Determine the [x, y] coordinate at the center of the cell enclosing the given text.  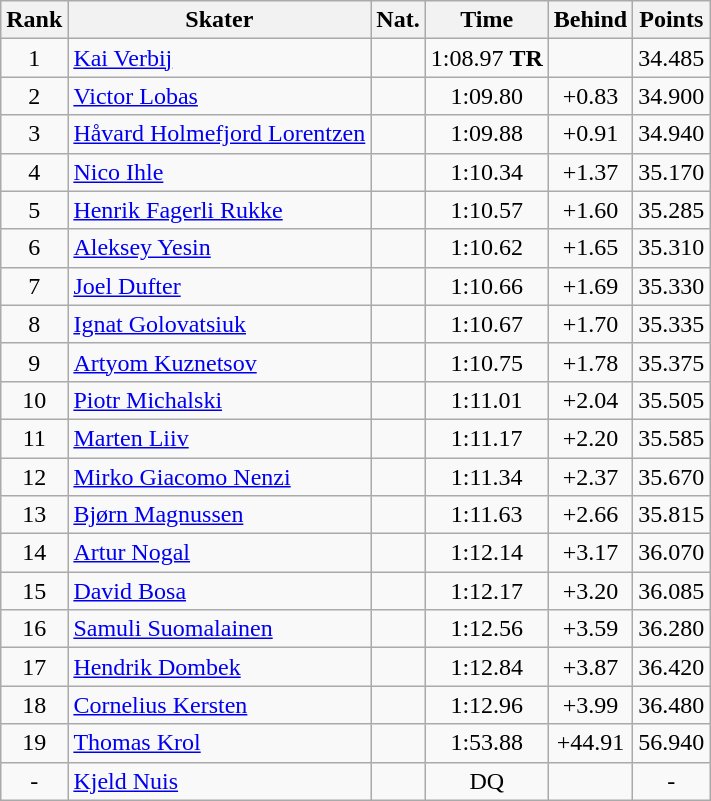
+1.60 [590, 210]
35.335 [672, 324]
35.310 [672, 248]
2 [34, 96]
Rank [34, 20]
19 [34, 743]
DQ [486, 781]
1:11.34 [486, 477]
34.485 [672, 58]
1:12.17 [486, 591]
Hendrik Dombek [220, 667]
35.330 [672, 286]
11 [34, 438]
6 [34, 248]
1:11.63 [486, 515]
1:12.96 [486, 705]
3 [34, 134]
36.070 [672, 553]
Nico Ihle [220, 172]
+3.59 [590, 629]
17 [34, 667]
+2.04 [590, 400]
1:10.62 [486, 248]
Points [672, 20]
+3.87 [590, 667]
1:12.56 [486, 629]
35.505 [672, 400]
+1.70 [590, 324]
+1.65 [590, 248]
15 [34, 591]
Henrik Fagerli Rukke [220, 210]
+2.66 [590, 515]
+1.69 [590, 286]
Cornelius Kersten [220, 705]
18 [34, 705]
1:10.75 [486, 362]
David Bosa [220, 591]
Victor Lobas [220, 96]
36.085 [672, 591]
Joel Dufter [220, 286]
12 [34, 477]
Time [486, 20]
36.280 [672, 629]
Mirko Giacomo Nenzi [220, 477]
1:09.80 [486, 96]
1:09.88 [486, 134]
34.940 [672, 134]
Bjørn Magnussen [220, 515]
1:10.66 [486, 286]
Aleksey Yesin [220, 248]
+1.37 [590, 172]
1:12.14 [486, 553]
13 [34, 515]
Marten Liiv [220, 438]
Thomas Krol [220, 743]
14 [34, 553]
8 [34, 324]
1:53.88 [486, 743]
+0.83 [590, 96]
35.815 [672, 515]
Samuli Suomalainen [220, 629]
+2.20 [590, 438]
+3.17 [590, 553]
1:10.34 [486, 172]
1:10.57 [486, 210]
35.670 [672, 477]
1 [34, 58]
Behind [590, 20]
+3.20 [590, 591]
1:11.01 [486, 400]
36.480 [672, 705]
16 [34, 629]
7 [34, 286]
1:11.17 [486, 438]
+0.91 [590, 134]
35.585 [672, 438]
1:10.67 [486, 324]
Kai Verbij [220, 58]
+2.37 [590, 477]
35.170 [672, 172]
Kjeld Nuis [220, 781]
36.420 [672, 667]
35.375 [672, 362]
5 [34, 210]
+1.78 [590, 362]
1:12.84 [486, 667]
Ignat Golovatsiuk [220, 324]
Skater [220, 20]
4 [34, 172]
Artur Nogal [220, 553]
1:08.97 TR [486, 58]
Piotr Michalski [220, 400]
34.900 [672, 96]
+44.91 [590, 743]
35.285 [672, 210]
56.940 [672, 743]
Artyom Kuznetsov [220, 362]
10 [34, 400]
Nat. [398, 20]
Håvard Holmefjord Lorentzen [220, 134]
9 [34, 362]
+3.99 [590, 705]
